Output the (x, y) coordinate of the center of the cell containing the given text.  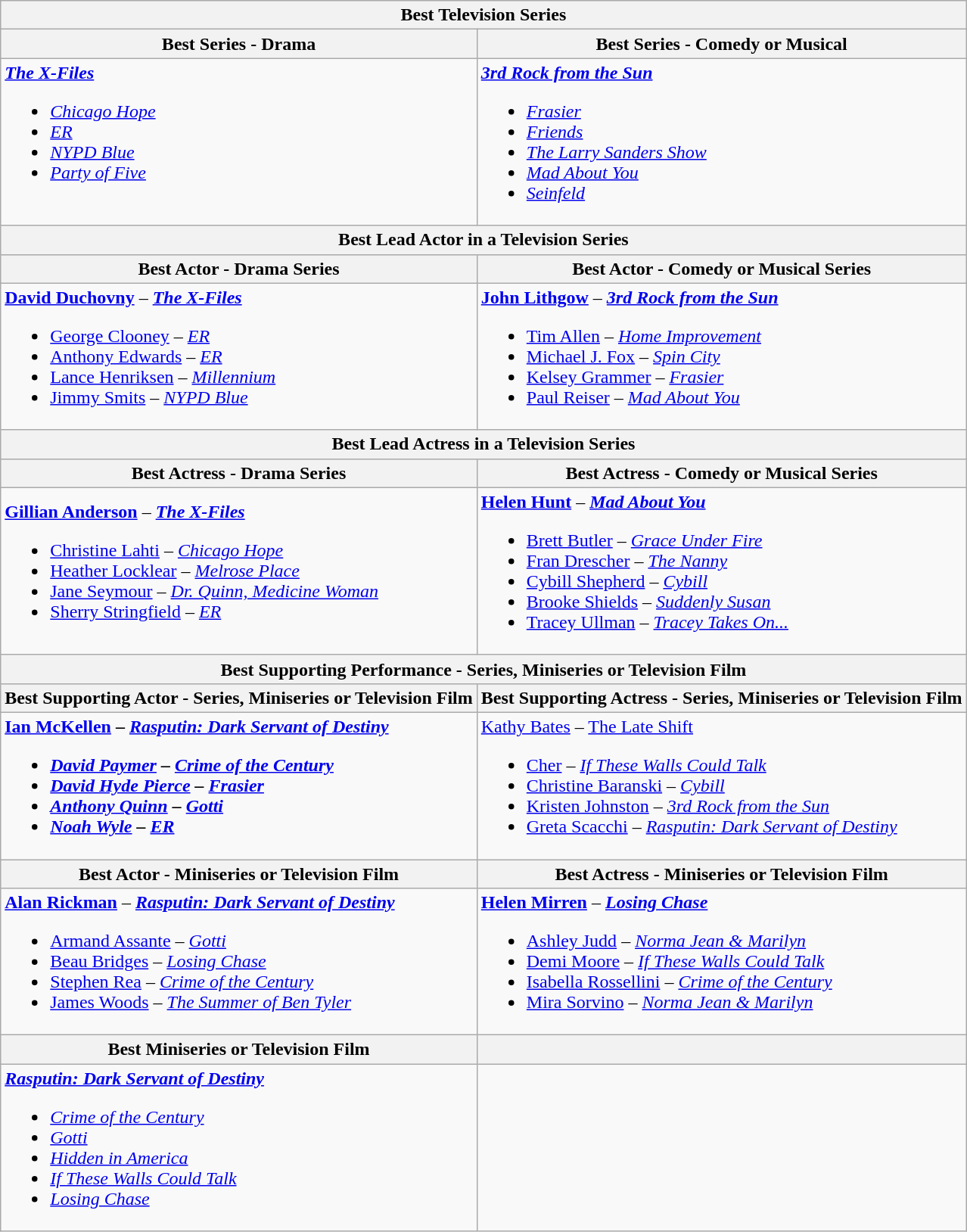
Best Series - Comedy or Musical (722, 44)
Best Television Series (483, 15)
3rd Rock from the SunFrasierFriendsThe Larry Sanders ShowMad About YouSeinfeld (722, 142)
John Lithgow – 3rd Rock from the SunTim Allen – Home ImprovementMichael J. Fox – Spin CityKelsey Grammer – FrasierPaul Reiser – Mad About You (722, 356)
Best Actress - Comedy or Musical Series (722, 473)
Ian McKellen – Rasputin: Dark Servant of DestinyDavid Paymer – Crime of the CenturyDavid Hyde Pierce – FrasierAnthony Quinn – GottiNoah Wyle – ER (239, 786)
Best Supporting Actor - Series, Miniseries or Television Film (239, 698)
Best Miniseries or Television Film (239, 1050)
Best Actor - Miniseries or Television Film (239, 874)
Best Actress - Drama Series (239, 473)
Best Actress - Miniseries or Television Film (722, 874)
Rasputin: Dark Servant of DestinyCrime of the CenturyGottiHidden in AmericaIf These Walls Could TalkLosing Chase (239, 1147)
Best Supporting Performance - Series, Miniseries or Television Film (483, 669)
Best Actor - Comedy or Musical Series (722, 269)
David Duchovny – The X-FilesGeorge Clooney – ERAnthony Edwards – ERLance Henriksen – MillenniumJimmy Smits – NYPD Blue (239, 356)
Best Lead Actress in a Television Series (483, 444)
The X-FilesChicago HopeERNYPD BlueParty of Five (239, 142)
Best Actor - Drama Series (239, 269)
Best Lead Actor in a Television Series (483, 240)
Best Series - Drama (239, 44)
Best Supporting Actress - Series, Miniseries or Television Film (722, 698)
